Pinpoint the cell where the given text exists, returning its (x, y) midpoint coordinate. 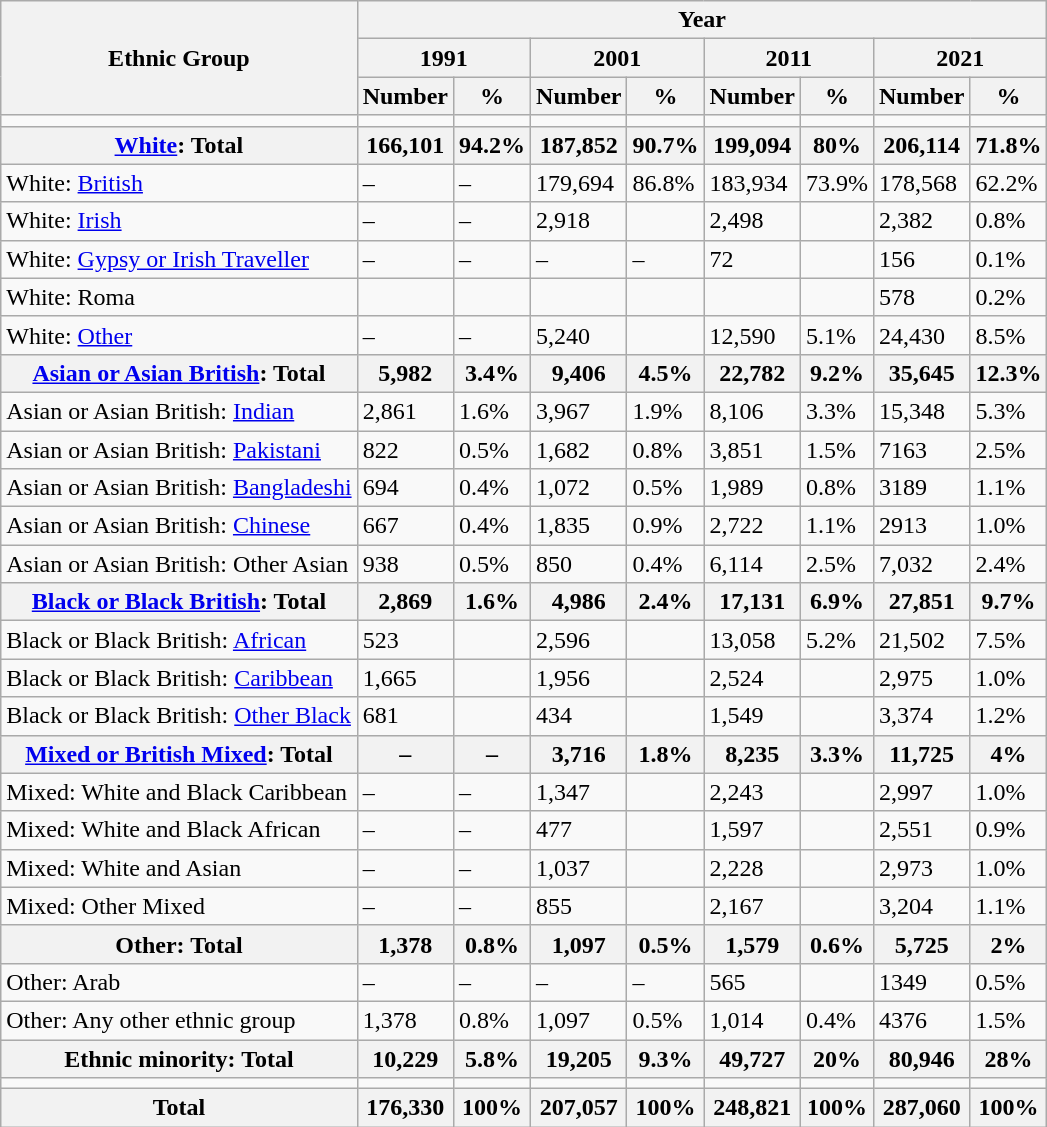
White: Other (179, 335)
Black or Black British: African (179, 640)
207,057 (579, 1108)
5,240 (579, 335)
0.6% (836, 944)
Ethnic Group (179, 58)
Black or Black British: Other Black (179, 716)
2,869 (405, 602)
Total (179, 1108)
434 (579, 716)
28% (1008, 1059)
72 (752, 259)
Other: Any other ethnic group (179, 1020)
2913 (921, 526)
2,551 (921, 830)
206,114 (921, 145)
White: Total (179, 145)
13,058 (752, 640)
12.3% (1008, 373)
938 (405, 564)
2,997 (921, 792)
Mixed: White and Black Caribbean (179, 792)
19,205 (579, 1059)
15,348 (921, 411)
2,973 (921, 868)
White: Irish (179, 221)
2,498 (752, 221)
Asian or Asian British: Pakistani (179, 449)
2% (1008, 944)
8,235 (752, 754)
20% (836, 1059)
73.9% (836, 183)
1,037 (579, 868)
1349 (921, 982)
7.5% (1008, 640)
Other: Total (179, 944)
White: Roma (179, 297)
1991 (444, 58)
80,946 (921, 1059)
90.7% (666, 145)
694 (405, 488)
4,986 (579, 602)
Mixed: Other Mixed (179, 906)
17,131 (752, 602)
10,229 (405, 1059)
1,014 (752, 1020)
0.1% (1008, 259)
9,406 (579, 373)
27,851 (921, 602)
1,072 (579, 488)
1,835 (579, 526)
Year (702, 20)
0.2% (1008, 297)
2,918 (579, 221)
156 (921, 259)
1,579 (752, 944)
178,568 (921, 183)
11,725 (921, 754)
2021 (960, 58)
5.2% (836, 640)
7163 (921, 449)
94.2% (492, 145)
1.9% (666, 411)
2,722 (752, 526)
1.8% (666, 754)
3,204 (921, 906)
183,934 (752, 183)
2011 (788, 58)
Other: Arab (179, 982)
3,851 (752, 449)
2,861 (405, 411)
5.8% (492, 1059)
Mixed: White and Asian (179, 868)
199,094 (752, 145)
166,101 (405, 145)
2,524 (752, 678)
4376 (921, 1020)
Asian or Asian British: Other Asian (179, 564)
2,243 (752, 792)
5,982 (405, 373)
49,727 (752, 1059)
1,347 (579, 792)
855 (579, 906)
850 (579, 564)
22,782 (752, 373)
Asian or Asian British: Bangladeshi (179, 488)
287,060 (921, 1108)
White: British (179, 183)
86.8% (666, 183)
62.2% (1008, 183)
8,106 (752, 411)
Ethnic minority: Total (179, 1059)
Asian or Asian British: Indian (179, 411)
24,430 (921, 335)
187,852 (579, 145)
3,716 (579, 754)
71.8% (1008, 145)
1.2% (1008, 716)
822 (405, 449)
21,502 (921, 640)
2,975 (921, 678)
4% (1008, 754)
9.2% (836, 373)
2,228 (752, 868)
Mixed: White and Black African (179, 830)
9.7% (1008, 602)
2,382 (921, 221)
4.5% (666, 373)
2001 (618, 58)
1,989 (752, 488)
6.9% (836, 602)
1,956 (579, 678)
Asian or Asian British: Chinese (179, 526)
248,821 (752, 1108)
80% (836, 145)
523 (405, 640)
3,374 (921, 716)
3.4% (492, 373)
1,549 (752, 716)
7,032 (921, 564)
681 (405, 716)
9.3% (666, 1059)
565 (752, 982)
12,590 (752, 335)
179,694 (579, 183)
667 (405, 526)
1,682 (579, 449)
578 (921, 297)
3,967 (579, 411)
1,597 (752, 830)
8.5% (1008, 335)
Asian or Asian British: Total (179, 373)
3189 (921, 488)
Black or Black British: Total (179, 602)
35,645 (921, 373)
6,114 (752, 564)
477 (579, 830)
5,725 (921, 944)
White: Gypsy or Irish Traveller (179, 259)
1,665 (405, 678)
Black or Black British: Caribbean (179, 678)
176,330 (405, 1108)
2,596 (579, 640)
5.3% (1008, 411)
5.1% (836, 335)
2,167 (752, 906)
Mixed or British Mixed: Total (179, 754)
